Return [x, y] of the center of cell containing provided text 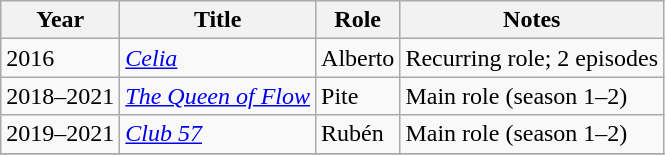
2019–2021 [60, 134]
Pite [358, 96]
The Queen of Flow [218, 96]
Celia [218, 58]
Club 57 [218, 134]
Recurring role; 2 episodes [532, 58]
2016 [60, 58]
Year [60, 20]
Role [358, 20]
Alberto [358, 58]
Title [218, 20]
Notes [532, 20]
2018–2021 [60, 96]
Rubén [358, 134]
